Locate the cell with the specified text and output its (X, Y) center coordinate. 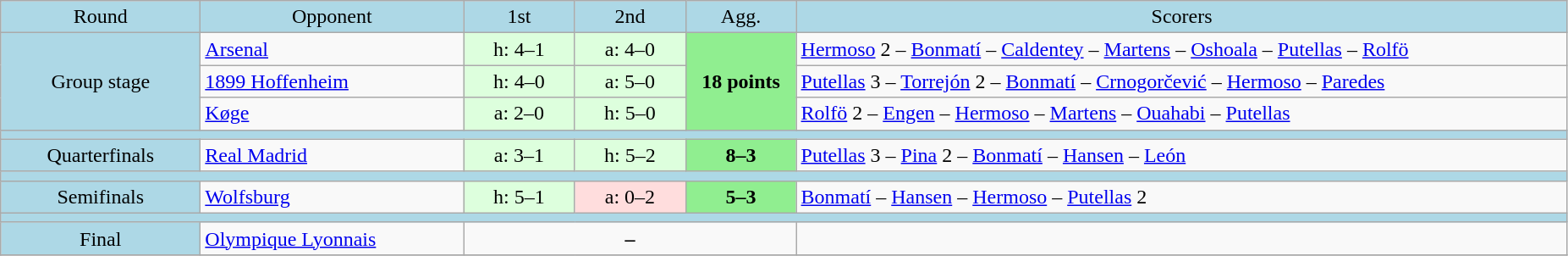
h: 4–1 (520, 49)
Bonmatí – Hansen – Hermoso – Putellas 2 (1181, 197)
Quarterfinals (101, 155)
h: 5–1 (520, 197)
h: 5–2 (630, 155)
Round (101, 17)
Køge (332, 114)
h: 4–0 (520, 81)
Arsenal (332, 49)
8–3 (741, 155)
18 points (741, 81)
2nd (630, 17)
Putellas 3 – Pina 2 – Bonmatí – Hansen – León (1181, 155)
Rolfö 2 – Engen – Hermoso – Martens – Ouahabi – Putellas (1181, 114)
h: 5–0 (630, 114)
1899 Hoffenheim (332, 81)
Agg. (741, 17)
a: 3–1 (520, 155)
a: 0–2 (630, 197)
Hermoso 2 – Bonmatí – Caldentey – Martens – Oshoala – Putellas – Rolfö (1181, 49)
Olympique Lyonnais (332, 238)
a: 4–0 (630, 49)
Scorers (1181, 17)
Real Madrid (332, 155)
Opponent (332, 17)
a: 5–0 (630, 81)
Wolfsburg (332, 197)
a: 2–0 (520, 114)
Putellas 3 – Torrejón 2 – Bonmatí – Crnogorčević – Hermoso – Paredes (1181, 81)
Final (101, 238)
– (630, 238)
1st (520, 17)
5–3 (741, 197)
Semifinals (101, 197)
Group stage (101, 81)
